Detect which cell encompasses the target text, then output its (X, Y) center coordinate. 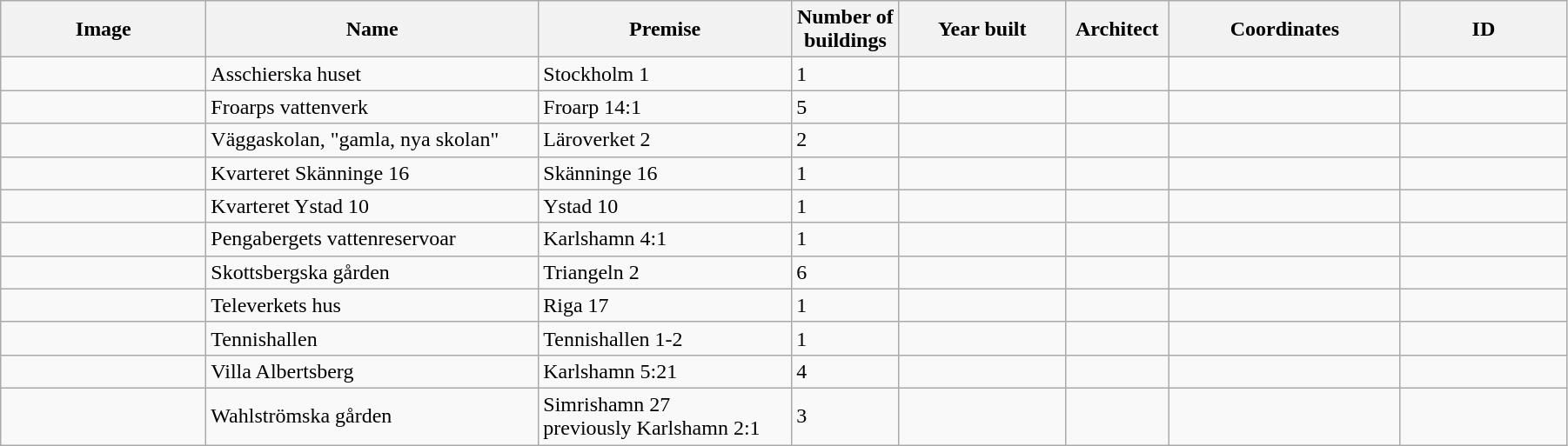
Froarps vattenverk (372, 107)
Triangeln 2 (665, 272)
6 (846, 272)
Televerkets hus (372, 305)
2 (846, 140)
4 (846, 371)
Number ofbuildings (846, 30)
Kvarteret Ystad 10 (372, 206)
Architect (1117, 30)
Tennishallen (372, 338)
Name (372, 30)
Simrishamn 27previously Karlshamn 2:1 (665, 416)
Pengabergets vattenreservoar (372, 239)
Kvarteret Skänninge 16 (372, 173)
Froarp 14:1 (665, 107)
Year built (982, 30)
Premise (665, 30)
5 (846, 107)
Skänninge 16 (665, 173)
Karlshamn 4:1 (665, 239)
Asschierska huset (372, 74)
Villa Albertsberg (372, 371)
3 (846, 416)
Ystad 10 (665, 206)
Karlshamn 5:21 (665, 371)
Väggaskolan, "gamla, nya skolan" (372, 140)
Skottsbergska gården (372, 272)
Coordinates (1284, 30)
Wahlströmska gården (372, 416)
Läroverket 2 (665, 140)
ID (1483, 30)
Image (104, 30)
Tennishallen 1-2 (665, 338)
Riga 17 (665, 305)
Stockholm 1 (665, 74)
